From the cell containing the given text, extract its center point as [x, y] coordinate. 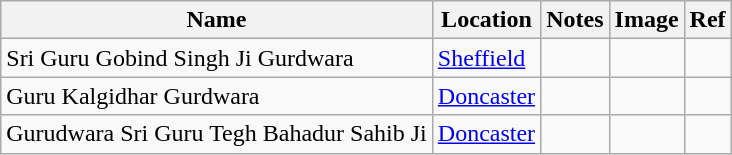
Guru Kalgidhar Gurdwara [217, 96]
Sri Guru Gobind Singh Ji Gurdwara [217, 58]
Ref [708, 20]
Notes [575, 20]
Gurudwara Sri Guru Tegh Bahadur Sahib Ji [217, 134]
Image [646, 20]
Name [217, 20]
Sheffield [486, 58]
Location [486, 20]
